Pinpoint the cell where the given text exists, returning its (x, y) midpoint coordinate. 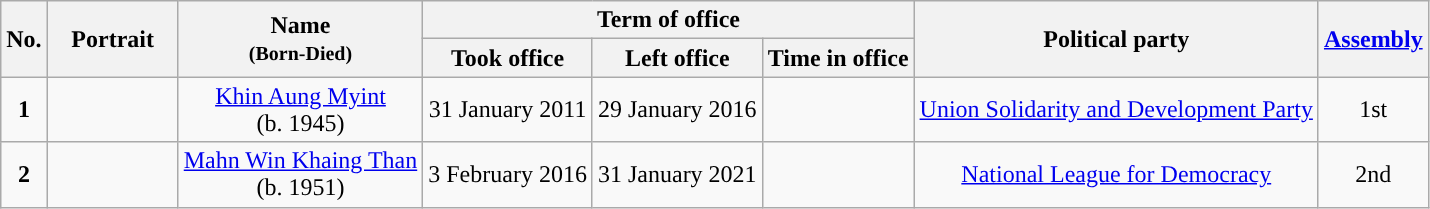
1st (1373, 110)
Union Solidarity and Development Party (1116, 110)
Name(Born-Died) (300, 39)
2 (24, 174)
Term of office (668, 20)
29 January 2016 (677, 110)
Time in office (838, 58)
National League for Democracy (1116, 174)
Portrait (112, 39)
31 January 2021 (677, 174)
No. (24, 39)
3 February 2016 (508, 174)
Took office (508, 58)
Political party (1116, 39)
Left office (677, 58)
Khin Aung Myint (b. 1945) (300, 110)
2nd (1373, 174)
Assembly (1373, 39)
Mahn Win Khaing Than (b. 1951) (300, 174)
1 (24, 110)
31 January 2011 (508, 110)
